From the cell containing the given text, extract its center point as (X, Y) coordinate. 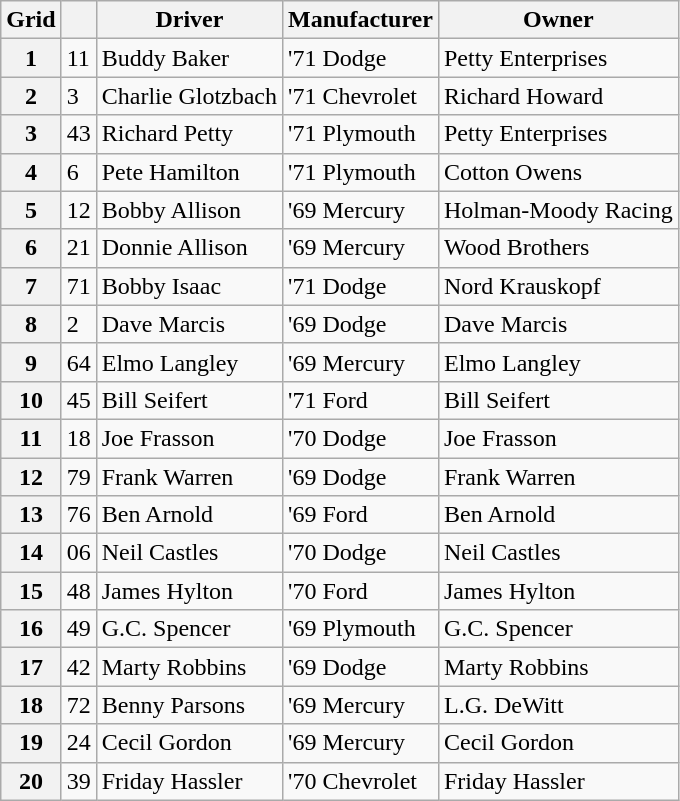
42 (78, 667)
Buddy Baker (189, 58)
Grid (31, 20)
L.G. DeWitt (558, 705)
24 (78, 743)
Cotton Owens (558, 172)
Manufacturer (361, 20)
8 (31, 324)
Wood Brothers (558, 248)
Nord Krauskopf (558, 286)
48 (78, 591)
39 (78, 781)
20 (31, 781)
10 (31, 400)
71 (78, 286)
15 (31, 591)
'70 Chevrolet (361, 781)
'69 Ford (361, 515)
'69 Plymouth (361, 629)
Donnie Allison (189, 248)
14 (31, 553)
5 (31, 210)
4 (31, 172)
9 (31, 362)
16 (31, 629)
Richard Howard (558, 96)
Owner (558, 20)
Driver (189, 20)
72 (78, 705)
Pete Hamilton (189, 172)
49 (78, 629)
'70 Ford (361, 591)
Richard Petty (189, 134)
Bobby Isaac (189, 286)
43 (78, 134)
Charlie Glotzbach (189, 96)
Bobby Allison (189, 210)
'71 Chevrolet (361, 96)
7 (31, 286)
76 (78, 515)
79 (78, 477)
21 (78, 248)
19 (31, 743)
64 (78, 362)
Holman-Moody Racing (558, 210)
'71 Ford (361, 400)
Benny Parsons (189, 705)
45 (78, 400)
13 (31, 515)
1 (31, 58)
06 (78, 553)
17 (31, 667)
